Extract the [x, y] coordinate from the center of the cell holding the provided text.  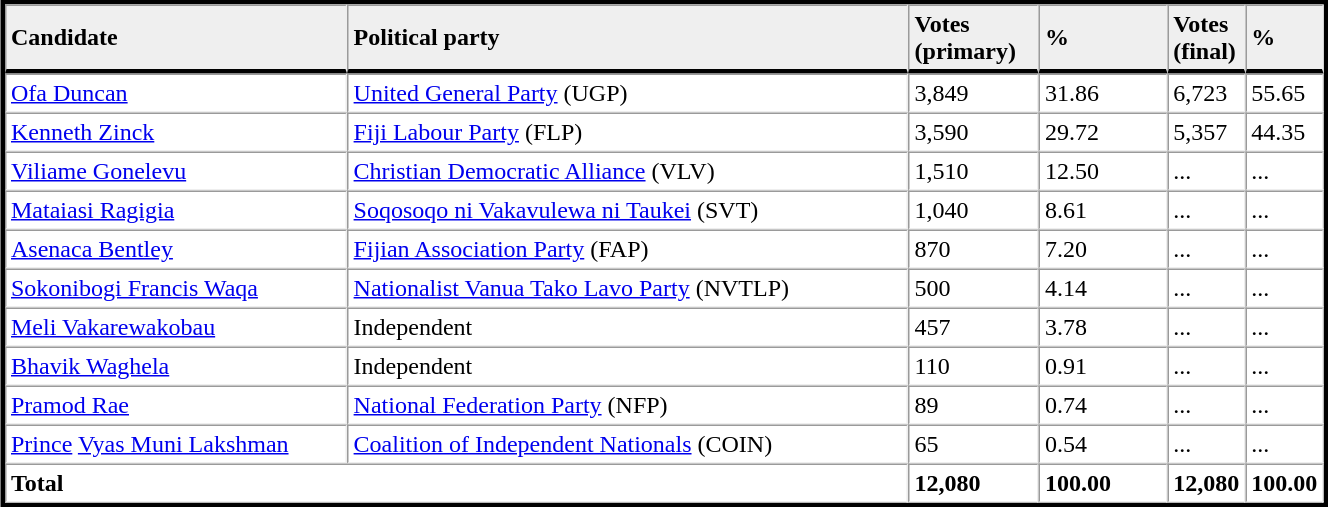
Total [457, 484]
Christian Democratic Alliance (VLV) [628, 172]
Fijian Association Party (FAP) [628, 250]
Sokonibogi Francis Waqa [176, 288]
65 [974, 444]
5,357 [1206, 132]
0.91 [1103, 366]
Pramod Rae [176, 406]
Meli Vakarewakobau [176, 328]
Mataiasi Ragigia [176, 210]
1,040 [974, 210]
Soqosoqo ni Vakavulewa ni Taukei (SVT) [628, 210]
Ofa Duncan [176, 94]
Bhavik Waghela [176, 366]
Votes(final) [1206, 38]
44.35 [1284, 132]
500 [974, 288]
Candidate [176, 38]
110 [974, 366]
Viliame Gonelevu [176, 172]
55.65 [1284, 94]
Nationalist Vanua Tako Lavo Party (NVTLP) [628, 288]
31.86 [1103, 94]
457 [974, 328]
Coalition of Independent Nationals (COIN) [628, 444]
4.14 [1103, 288]
0.74 [1103, 406]
12.50 [1103, 172]
6,723 [1206, 94]
29.72 [1103, 132]
Asenaca Bentley [176, 250]
3,590 [974, 132]
1,510 [974, 172]
3,849 [974, 94]
7.20 [1103, 250]
0.54 [1103, 444]
National Federation Party (NFP) [628, 406]
89 [974, 406]
8.61 [1103, 210]
Votes(primary) [974, 38]
Kenneth Zinck [176, 132]
Prince Vyas Muni Lakshman [176, 444]
United General Party (UGP) [628, 94]
Fiji Labour Party (FLP) [628, 132]
3.78 [1103, 328]
870 [974, 250]
Political party [628, 38]
